Return (x, y) of the center of cell containing provided text 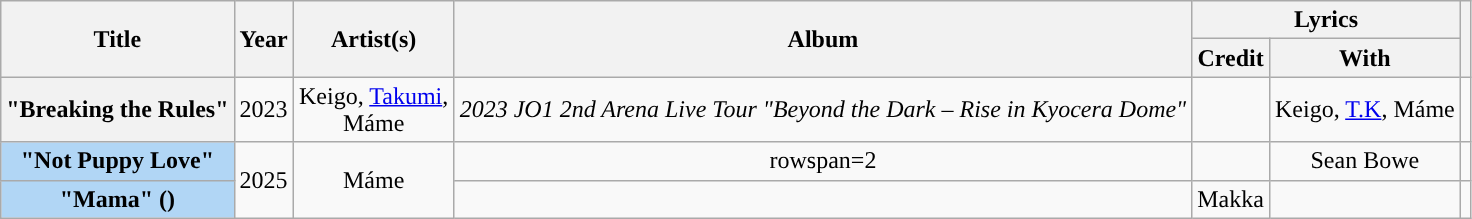
Album (823, 39)
Credit (1231, 58)
rowspan=2 (823, 161)
Year (264, 39)
Keigo, T.K, Máme (1364, 110)
"Not Puppy Love" (118, 161)
Title (118, 39)
Artist(s) (374, 39)
2023 (264, 110)
Makka (1231, 199)
2023 JO1 2nd Arena Live Tour "Beyond the Dark – Rise in Kyocera Dome" (823, 110)
Keigo, Takumi, Máme (374, 110)
Sean Bowe (1364, 161)
With (1364, 58)
2025 (264, 180)
Lyrics (1326, 20)
"Breaking the Rules" (118, 110)
Máme (374, 180)
"Mama" () (118, 199)
